Provide the (X, Y) coordinate of the cell's center where the given text is located.  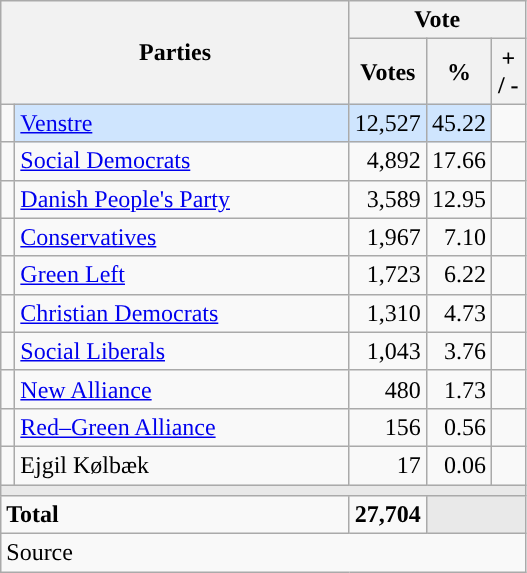
1,723 (388, 275)
3.76 (458, 351)
6.22 (458, 275)
12,527 (388, 123)
% (458, 72)
17.66 (458, 161)
Social Liberals (182, 351)
1,967 (388, 237)
0.56 (458, 427)
Green Left (182, 275)
480 (388, 389)
Venstre (182, 123)
Total (176, 515)
45.22 (458, 123)
Red–Green Alliance (182, 427)
1,310 (388, 313)
Parties (176, 52)
Social Democrats (182, 161)
Danish People's Party (182, 199)
+ / - (508, 72)
4,892 (388, 161)
7.10 (458, 237)
Source (263, 553)
Vote (437, 20)
1,043 (388, 351)
Ejgil Kølbæk (182, 465)
17 (388, 465)
0.06 (458, 465)
Conservatives (182, 237)
1.73 (458, 389)
156 (388, 427)
27,704 (388, 515)
12.95 (458, 199)
Christian Democrats (182, 313)
3,589 (388, 199)
Votes (388, 72)
4.73 (458, 313)
New Alliance (182, 389)
